Output the [X, Y] coordinate of the center of the cell containing the given text.  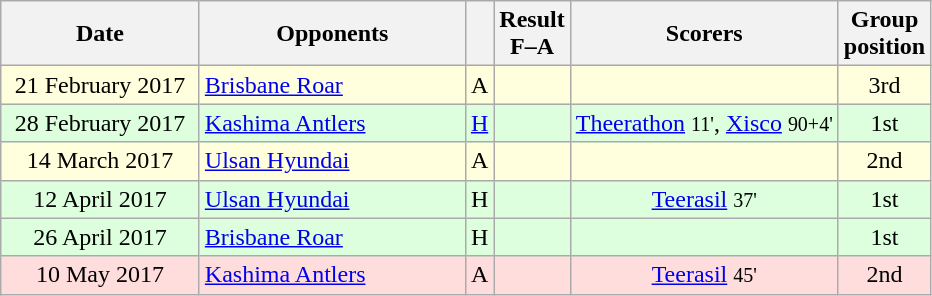
21 February 2017 [100, 85]
Teerasil 45' [704, 275]
Date [100, 34]
28 February 2017 [100, 123]
Groupposition [884, 34]
14 March 2017 [100, 161]
12 April 2017 [100, 199]
10 May 2017 [100, 275]
Scorers [704, 34]
Teerasil 37' [704, 199]
26 April 2017 [100, 237]
ResultF–A [532, 34]
Opponents [332, 34]
3rd [884, 85]
Theerathon 11', Xisco 90+4' [704, 123]
